Pinpoint the cell where the given text exists, returning its [x, y] midpoint coordinate. 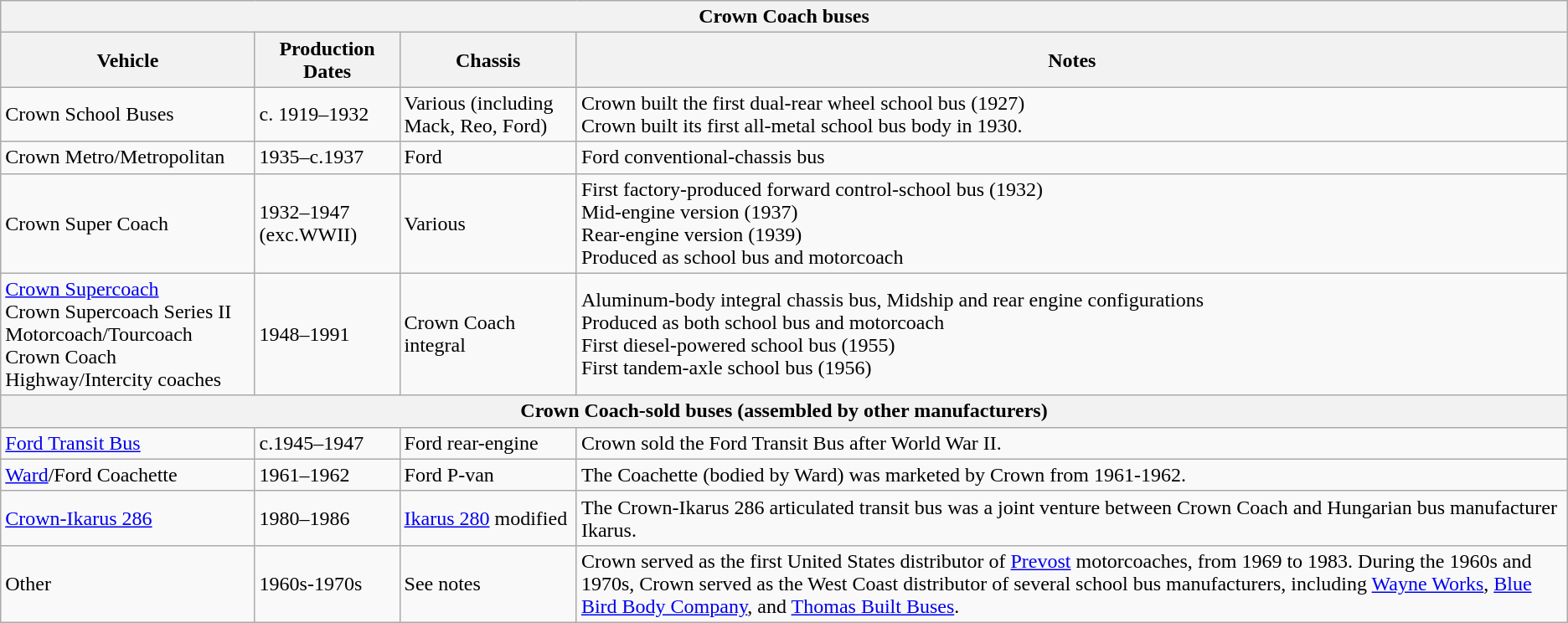
Various [487, 223]
Crown Metro/Metropolitan [127, 157]
1948–1991 [327, 334]
Crown Coach integral [487, 334]
Ford conventional-chassis bus [1072, 157]
Crown-Ikarus 286 [127, 517]
1935–c.1937 [327, 157]
1960s-1970s [327, 584]
Crown School Buses [127, 114]
Ward/Ford Coachette [127, 475]
Ford [487, 157]
Crown built the first dual-rear wheel school bus (1927)Crown built its first all-metal school bus body in 1930. [1072, 114]
Crown Coach buses [784, 17]
Ford P-van [487, 475]
Chassis [487, 60]
The Crown-Ikarus 286 articulated transit bus was a joint venture between Crown Coach and Hungarian bus manufacturer Ikarus. [1072, 517]
First factory-produced forward control-school bus (1932)Mid-engine version (1937)Rear-engine version (1939)Produced as school bus and motorcoach [1072, 223]
1980–1986 [327, 517]
Ford rear-engine [487, 443]
1961–1962 [327, 475]
Crown Coach-sold buses (assembled by other manufacturers) [784, 411]
Various (including Mack, Reo, Ford) [487, 114]
Crown SupercoachCrown Supercoach Series IIMotorcoach/TourcoachCrown Coach Highway/Intercity coaches [127, 334]
Ford Transit Bus [127, 443]
See notes [487, 584]
Crown Super Coach [127, 223]
Ikarus 280 modified [487, 517]
Notes [1072, 60]
Production Dates [327, 60]
The Coachette (bodied by Ward) was marketed by Crown from 1961-1962. [1072, 475]
Vehicle [127, 60]
Other [127, 584]
c.1945–1947 [327, 443]
c. 1919–1932 [327, 114]
1932–1947 (exc.WWII) [327, 223]
Crown sold the Ford Transit Bus after World War II. [1072, 443]
